For the text-containing cell, return its midpoint in [x, y] coordinate format. 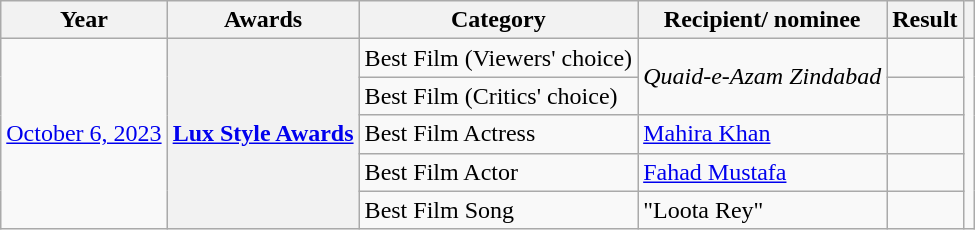
Best Film Actor [498, 172]
Recipient/ nominee [762, 20]
Lux Style Awards [263, 134]
"Loota Rey" [762, 210]
Best Film (Viewers' choice) [498, 58]
Best Film Actress [498, 134]
October 6, 2023 [84, 134]
Result [925, 20]
Quaid-e-Azam Zindabad [762, 77]
Year [84, 20]
Fahad Mustafa [762, 172]
Best Film Song [498, 210]
Awards [263, 20]
Best Film (Critics' choice) [498, 96]
Mahira Khan [762, 134]
Category [498, 20]
